Identify which cell holds the provided text, then report its (X, Y) central coordinate. 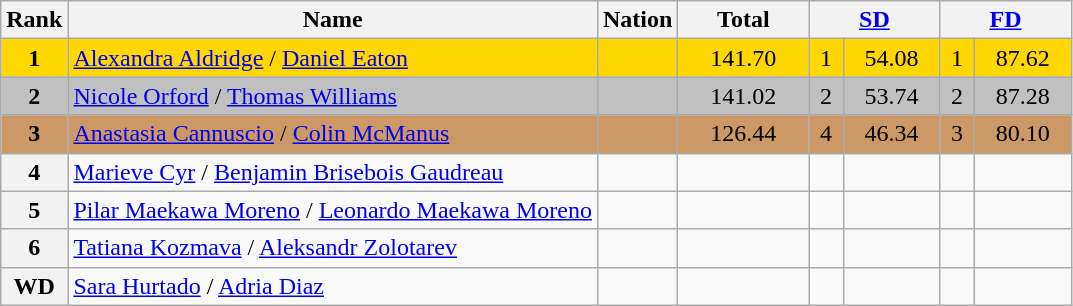
Nicole Orford / Thomas Williams (333, 96)
54.08 (892, 58)
Anastasia Cannuscio / Colin McManus (333, 134)
5 (34, 210)
53.74 (892, 96)
87.28 (1022, 96)
Tatiana Kozmava / Aleksandr Zolotarev (333, 248)
80.10 (1022, 134)
46.34 (892, 134)
141.02 (744, 96)
Marieve Cyr / Benjamin Brisebois Gaudreau (333, 172)
87.62 (1022, 58)
SD (874, 20)
Name (333, 20)
6 (34, 248)
Alexandra Aldridge / Daniel Eaton (333, 58)
126.44 (744, 134)
Sara Hurtado / Adria Diaz (333, 286)
FD (1006, 20)
Pilar Maekawa Moreno / Leonardo Maekawa Moreno (333, 210)
141.70 (744, 58)
Total (744, 20)
WD (34, 286)
Nation (637, 20)
Rank (34, 20)
